Identify which cell holds the provided text, then report its [X, Y] central coordinate. 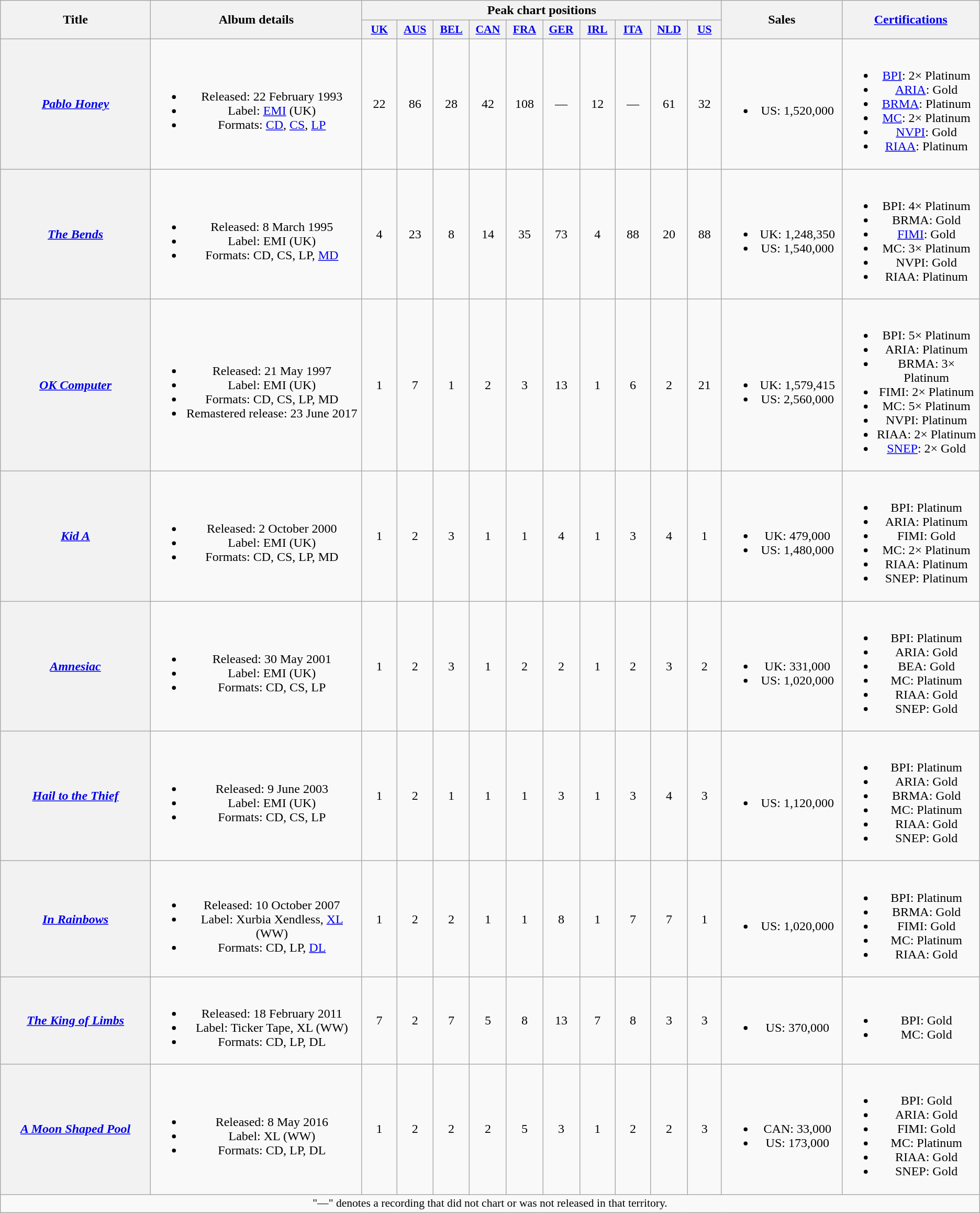
Released: 30 May 2001Label: EMI (UK)Formats: CD, CS, LP [256, 666]
Released: 8 March 1995Label: EMI (UK)Formats: CD, CS, LP, MD [256, 234]
42 [488, 104]
21 [705, 385]
BPI: GoldMC: Gold [911, 1020]
CAN: 33,000US: 173,000 [782, 1129]
IRL [597, 30]
US: 1,120,000 [782, 796]
Sales [782, 20]
Hail to the Thief [75, 796]
Kid A [75, 536]
UK: 1,248,350US: 1,540,000 [782, 234]
BPI: PlatinumARIA: GoldBEA: GoldMC: PlatinumRIAA: GoldSNEP: Gold [911, 666]
US: 1,020,000 [782, 919]
61 [669, 104]
BEL [451, 30]
108 [525, 104]
OK Computer [75, 385]
BPI: 5× PlatinumARIA: PlatinumBRMA: 3× PlatinumFIMI: 2× PlatinumMC: 5× PlatinumNVPI: PlatinumRIAA: 2× PlatinumSNEP: 2× Gold [911, 385]
"—" denotes a recording that did not chart or was not released in that territory. [490, 1204]
Album details [256, 20]
US: 1,520,000 [782, 104]
BPI: 2× PlatinumARIA: GoldBRMA: PlatinumMC: 2× PlatinumNVPI: GoldRIAA: Platinum [911, 104]
Certifications [911, 20]
US: 370,000 [782, 1020]
86 [415, 104]
BPI: GoldARIA: GoldFIMI: GoldMC: PlatinumRIAA: GoldSNEP: Gold [911, 1129]
UK: 1,579,415US: 2,560,000 [782, 385]
BPI: PlatinumARIA: PlatinumFIMI: GoldMC: 2× PlatinumRIAA: PlatinumSNEP: Platinum [911, 536]
UK [379, 30]
UK: 479,000US: 1,480,000 [782, 536]
UK: 331,000US: 1,020,000 [782, 666]
14 [488, 234]
Released: 9 June 2003Label: EMI (UK)Formats: CD, CS, LP [256, 796]
Peak chart positions [541, 10]
28 [451, 104]
73 [561, 234]
12 [597, 104]
A Moon Shaped Pool [75, 1129]
35 [525, 234]
32 [705, 104]
6 [633, 385]
FRA [525, 30]
AUS [415, 30]
Amnesiac [75, 666]
In Rainbows [75, 919]
Released: 2 October 2000Label: EMI (UK)Formats: CD, CS, LP, MD [256, 536]
BPI: PlatinumBRMA: GoldFIMI: GoldMC: PlatinumRIAA: Gold [911, 919]
Released: 10 October 2007Label: Xurbia Xendless, XL (WW)Formats: CD, LP, DL [256, 919]
23 [415, 234]
22 [379, 104]
20 [669, 234]
Released: 21 May 1997Label: EMI (UK)Formats: CD, CS, LP, MDRemastered release: 23 June 2017 [256, 385]
BPI: PlatinumARIA: GoldBRMA: GoldMC: PlatinumRIAA: GoldSNEP: Gold [911, 796]
Released: 18 February 2011Label: Ticker Tape, XL (WW)Formats: CD, LP, DL [256, 1020]
Title [75, 20]
CAN [488, 30]
BPI: 4× PlatinumBRMA: GoldFIMI: GoldMC: 3× PlatinumNVPI: GoldRIAA: Platinum [911, 234]
GER [561, 30]
The King of Limbs [75, 1020]
Released: 8 May 2016Label: XL (WW)Formats: CD, LP, DL [256, 1129]
Released: 22 February 1993Label: EMI (UK)Formats: CD, CS, LP [256, 104]
Pablo Honey [75, 104]
ITA [633, 30]
US [705, 30]
NLD [669, 30]
The Bends [75, 234]
